Determine the [x, y] coordinate at the center of the cell enclosing the given text.  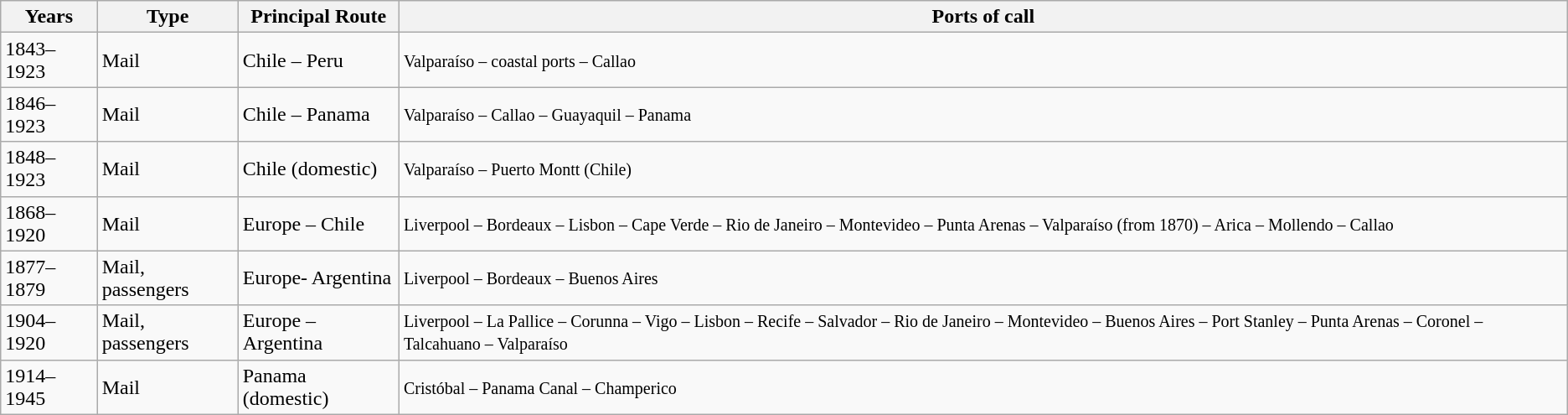
Liverpool – Bordeaux – Lisbon – Cape Verde – Rio de Janeiro – Montevideo – Punta Arenas – Valparaíso (from 1870) – Arica – Mollendo – Callao [983, 223]
1877–1879 [49, 278]
Ports of call [983, 17]
Chile – Peru [318, 60]
1848–1923 [49, 169]
Chile – Panama [318, 114]
Panama (domestic) [318, 387]
1846–1923 [49, 114]
1868–1920 [49, 223]
Valparaíso – Puerto Montt (Chile) [983, 169]
1904–1920 [49, 332]
Liverpool – Bordeaux – Buenos Aires [983, 278]
Europe – Chile [318, 223]
Cristóbal – Panama Canal – Champerico [983, 387]
Chile (domestic) [318, 169]
Europe – Argentina [318, 332]
Principal Route [318, 17]
Valparaíso – coastal ports – Callao [983, 60]
Valparaíso – Callao – Guayaquil – Panama [983, 114]
Europe- Argentina [318, 278]
1914–1945 [49, 387]
Years [49, 17]
Type [168, 17]
1843–1923 [49, 60]
